Search for the cell housing the specified text and yield its [X, Y] center coordinate. 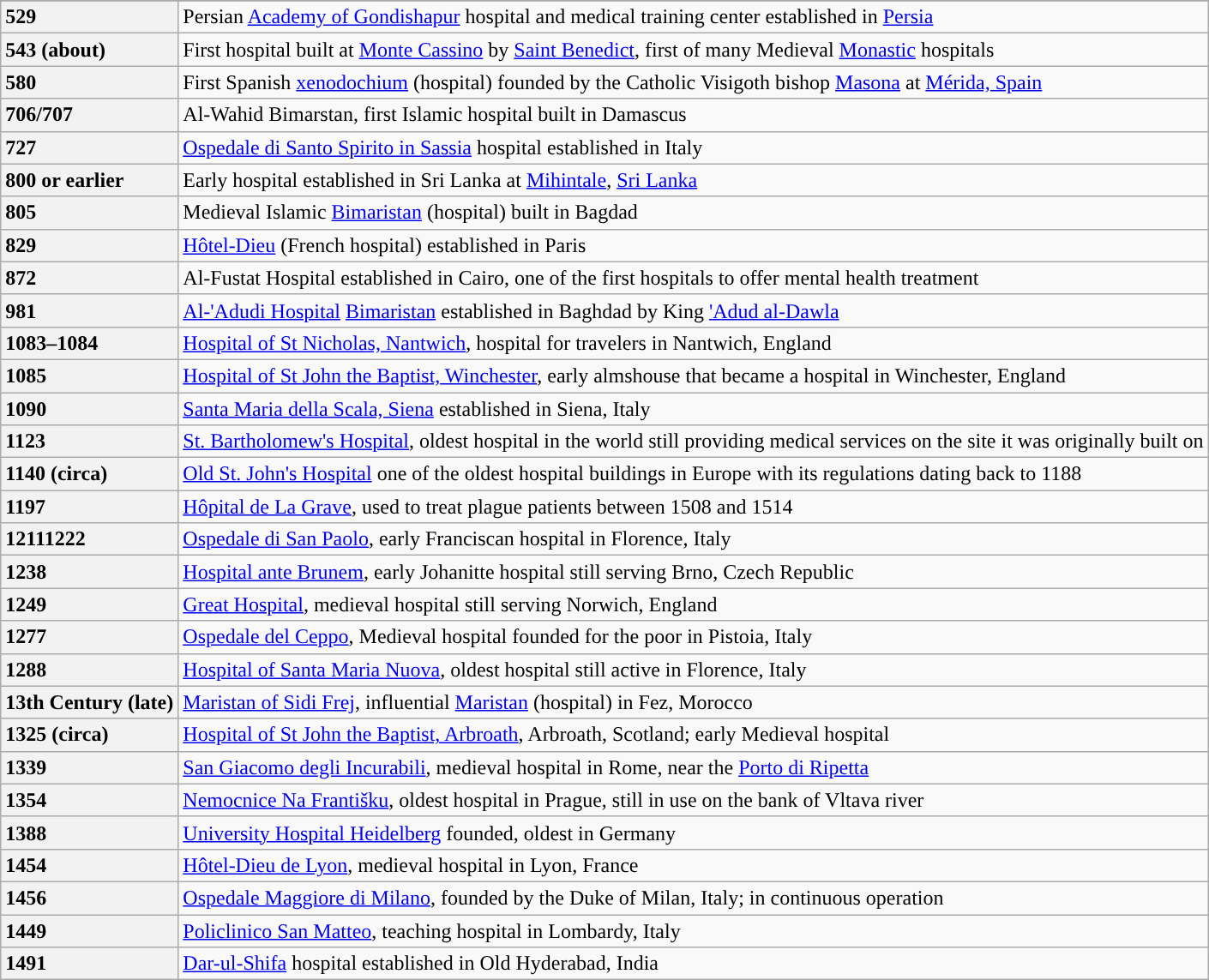
727 [89, 147]
Persian Academy of Gondishapur hospital and medical training center established in Persia [693, 17]
1123 [89, 442]
1449 [89, 930]
1491 [89, 964]
Dar-ul-Shifa hospital established in Old Hyderabad, India [693, 964]
1288 [89, 670]
1388 [89, 833]
Great Hospital, medieval hospital still serving Norwich, England [693, 604]
Nemocnice Na Františku, oldest hospital in Prague, still in use on the bank of Vltava river [693, 800]
829 [89, 245]
Early hospital established in Sri Lanka at Mihintale, Sri Lanka [693, 180]
805 [89, 213]
1083–1084 [89, 343]
University Hospital Heidelberg founded, oldest in Germany [693, 833]
981 [89, 310]
1454 [89, 865]
Hospital ante Brunem, early Johanitte hospital still serving Brno, Czech Republic [693, 572]
1197 [89, 507]
1354 [89, 800]
Medieval Islamic Bimaristan (hospital) built in Bagdad [693, 213]
543 (about) [89, 50]
Hospital of St John the Baptist, Arbroath, Arbroath, Scotland; early Medieval hospital [693, 735]
Al-Fustat Hospital established in Cairo, one of the first hospitals to offer mental health treatment [693, 278]
12111222 [89, 539]
529 [89, 17]
Hôtel-Dieu de Lyon, medieval hospital in Lyon, France [693, 865]
1090 [89, 409]
13th Century (late) [89, 702]
Al-Wahid Bimarstan, first Islamic hospital built in Damascus [693, 115]
1140 (circa) [89, 474]
1339 [89, 767]
872 [89, 278]
Ospedale di San Paolo, early Franciscan hospital in Florence, Italy [693, 539]
Maristan of Sidi Frej, influential Maristan (hospital) in Fez, Morocco [693, 702]
San Giacomo degli Incurabili, medieval hospital in Rome, near the Porto di Ripetta [693, 767]
Ospedale del Ceppo, Medieval hospital founded for the poor in Pistoia, Italy [693, 637]
800 or earlier [89, 180]
Old St. John's Hospital one of the oldest hospital buildings in Europe with its regulations dating back to 1188 [693, 474]
Policlinico San Matteo, teaching hospital in Lombardy, Italy [693, 930]
Hospital of Santa Maria Nuova, oldest hospital still active in Florence, Italy [693, 670]
Hospital of St Nicholas, Nantwich, hospital for travelers in Nantwich, England [693, 343]
1238 [89, 572]
St. Bartholomew's Hospital, oldest hospital in the world still providing medical services on the site it was originally built on [693, 442]
Al-'Adudi Hospital Bimaristan established in Baghdad by King 'Adud al-Dawla [693, 310]
580 [89, 82]
First hospital built at Monte Cassino by Saint Benedict, first of many Medieval Monastic hospitals [693, 50]
Hôtel-Dieu (French hospital) established in Paris [693, 245]
1325 (circa) [89, 735]
Ospedale Maggiore di Milano, founded by the Duke of Milan, Italy; in continuous operation [693, 898]
1085 [89, 376]
1249 [89, 604]
Hôpital de La Grave, used to treat plague patients between 1508 and 1514 [693, 507]
1277 [89, 637]
First Spanish xenodochium (hospital) founded by the Catholic Visigoth bishop Masona at Mérida, Spain [693, 82]
Santa Maria della Scala, Siena established in Siena, Italy [693, 409]
706/707 [89, 115]
Ospedale di Santo Spirito in Sassia hospital established in Italy [693, 147]
1456 [89, 898]
Hospital of St John the Baptist, Winchester, early almshouse that became a hospital in Winchester, England [693, 376]
